Return (X, Y) of the center of cell containing provided text 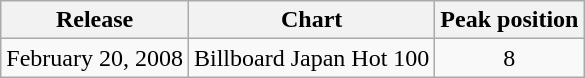
Billboard Japan Hot 100 (311, 58)
Chart (311, 20)
Release (95, 20)
February 20, 2008 (95, 58)
Peak position (510, 20)
8 (510, 58)
